For the text-containing cell, return its midpoint in (X, Y) coordinate format. 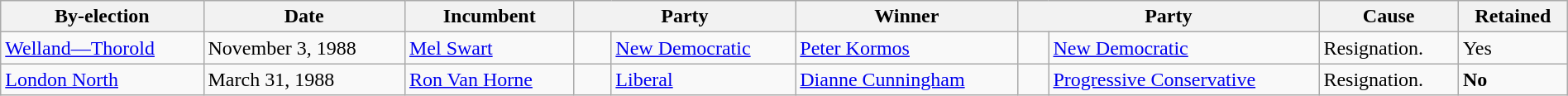
Cause (1389, 17)
Retained (1513, 17)
Dianne Cunningham (906, 79)
Welland—Thorold (103, 48)
Peter Kormos (906, 48)
Yes (1513, 48)
Date (304, 17)
Ron Van Horne (490, 79)
Incumbent (490, 17)
Mel Swart (490, 48)
Winner (906, 17)
London North (103, 79)
By-election (103, 17)
March 31, 1988 (304, 79)
Progressive Conservative (1184, 79)
Liberal (703, 79)
November 3, 1988 (304, 48)
No (1513, 79)
